Identify which cell holds the provided text, then report its [x, y] central coordinate. 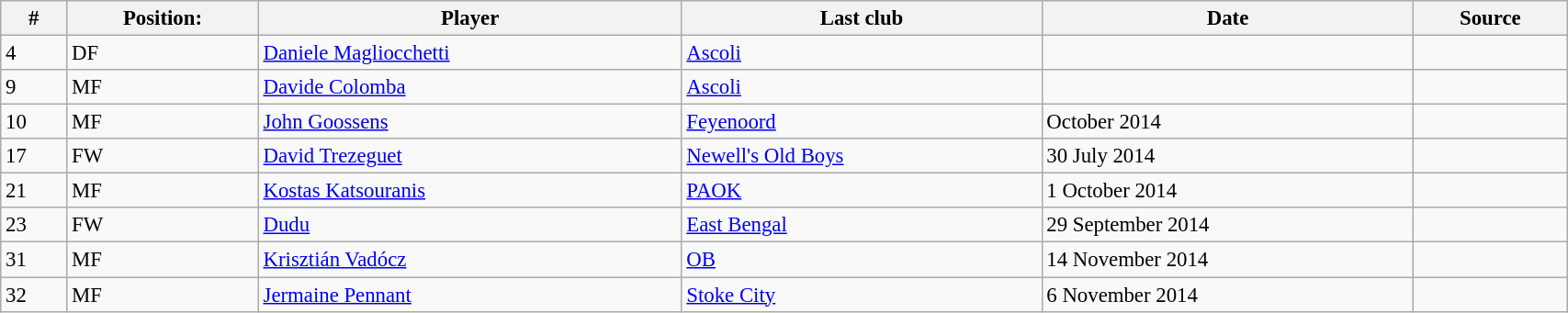
DF [163, 53]
17 [34, 156]
Davide Colomba [470, 87]
Dudu [470, 225]
29 September 2014 [1227, 225]
32 [34, 295]
9 [34, 87]
East Bengal [862, 225]
Last club [862, 18]
Player [470, 18]
Kostas Katsouranis [470, 191]
21 [34, 191]
6 November 2014 [1227, 295]
1 October 2014 [1227, 191]
30 July 2014 [1227, 156]
David Trezeguet [470, 156]
PAOK [862, 191]
23 [34, 225]
Position: [163, 18]
Jermaine Pennant [470, 295]
October 2014 [1227, 122]
Daniele Magliocchetti [470, 53]
14 November 2014 [1227, 260]
Source [1490, 18]
OB [862, 260]
Stoke City [862, 295]
Feyenoord [862, 122]
4 [34, 53]
# [34, 18]
31 [34, 260]
Krisztián Vadócz [470, 260]
Newell's Old Boys [862, 156]
Date [1227, 18]
10 [34, 122]
John Goossens [470, 122]
